Scan for the cell matching the given text and deliver its (x, y) coordinate at center. 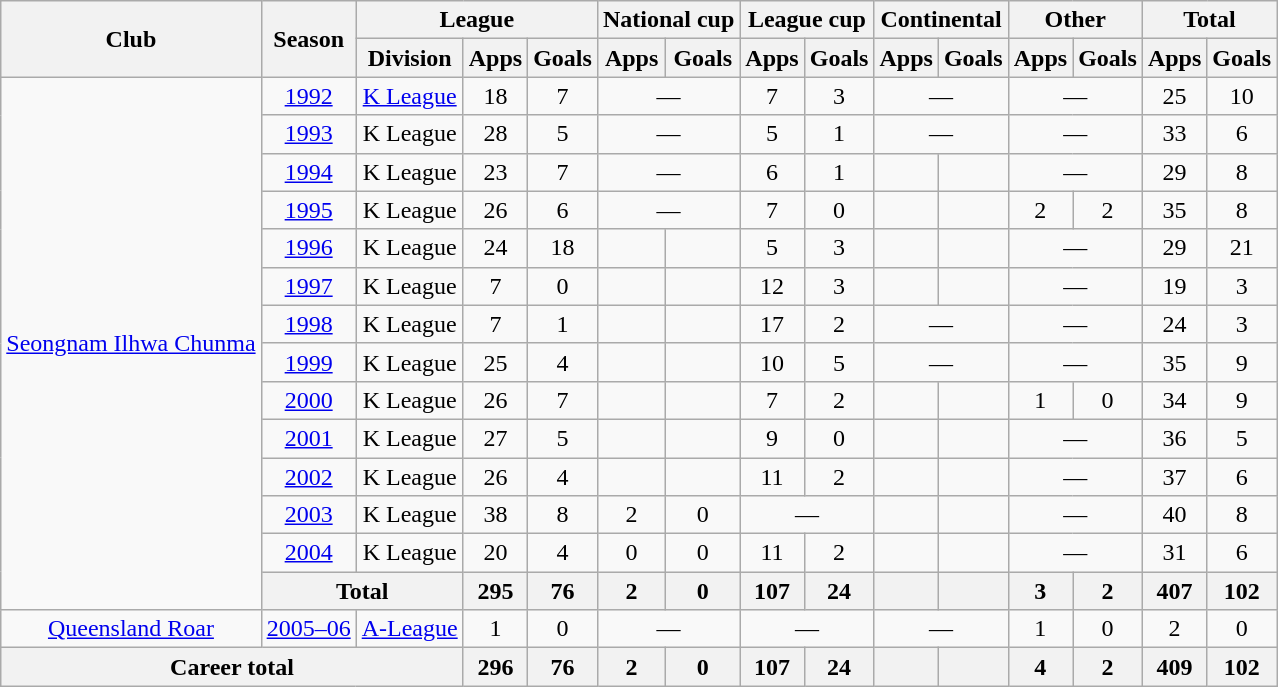
20 (495, 553)
1995 (308, 210)
Continental (941, 20)
Division (410, 58)
1999 (308, 362)
23 (495, 172)
2004 (308, 553)
Season (308, 39)
2001 (308, 438)
38 (495, 515)
21 (1242, 248)
Career total (232, 667)
1998 (308, 324)
2003 (308, 515)
28 (495, 134)
12 (772, 286)
31 (1174, 553)
2005–06 (308, 629)
Queensland Roar (131, 629)
A-League (410, 629)
Other (1075, 20)
National cup (668, 20)
37 (1174, 477)
40 (1174, 515)
409 (1174, 667)
1997 (308, 286)
34 (1174, 400)
1993 (308, 134)
2002 (308, 477)
Seongnam Ilhwa Chunma (131, 344)
19 (1174, 286)
1994 (308, 172)
2000 (308, 400)
27 (495, 438)
36 (1174, 438)
17 (772, 324)
League (476, 20)
33 (1174, 134)
League cup (807, 20)
296 (495, 667)
1996 (308, 248)
407 (1174, 591)
1992 (308, 96)
295 (495, 591)
Club (131, 39)
